Output the [x, y] coordinate of the center of the cell containing the given text.  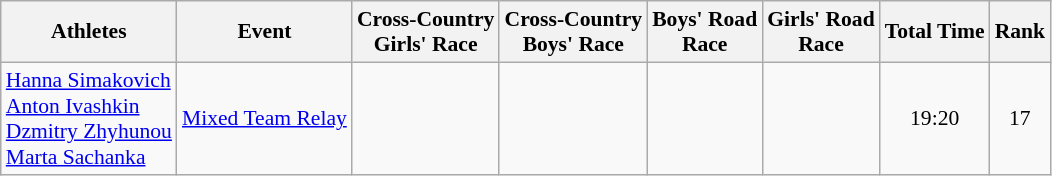
Mixed Team Relay [264, 118]
Event [264, 32]
Rank [1020, 32]
19:20 [935, 118]
Cross-CountryGirls' Race [426, 32]
Total Time [935, 32]
Athletes [89, 32]
Girls' RoadRace [820, 32]
17 [1020, 118]
Cross-CountryBoys' Race [573, 32]
Hanna SimakovichAnton IvashkinDzmitry ZhyhunouMarta Sachanka [89, 118]
Boys' RoadRace [704, 32]
